Detect which cell encompasses the target text, then output its [X, Y] center coordinate. 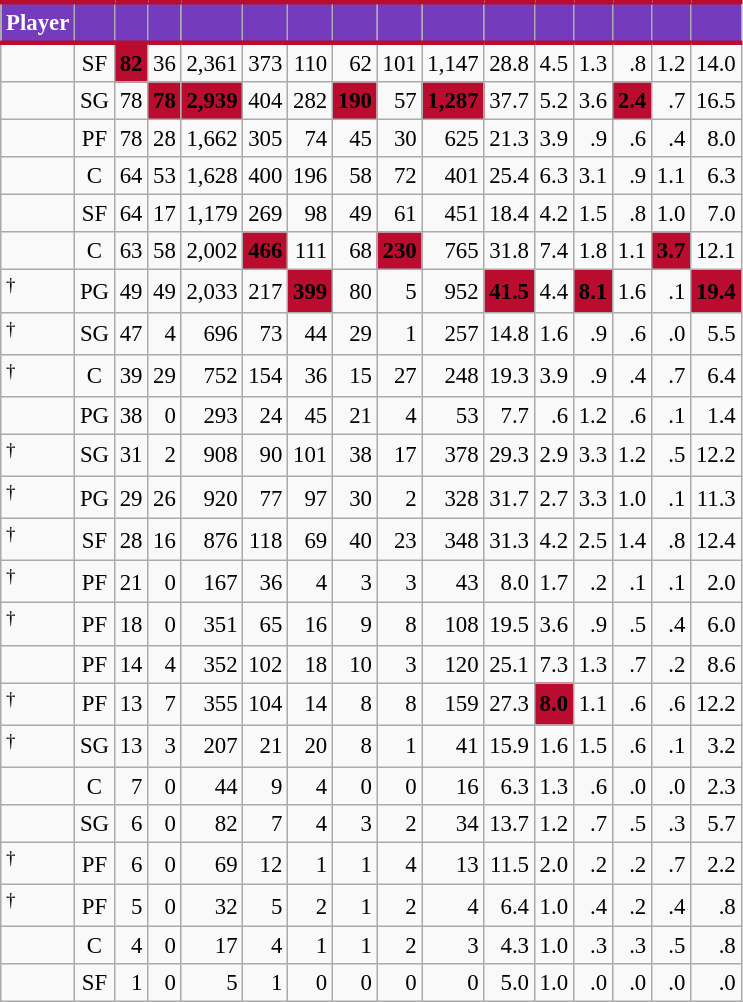
41 [453, 746]
15.9 [509, 746]
305 [266, 139]
19.4 [716, 291]
111 [310, 251]
952 [453, 291]
120 [453, 664]
4.5 [554, 62]
352 [212, 664]
625 [453, 139]
2.9 [554, 455]
7.0 [716, 214]
373 [266, 62]
12.1 [716, 251]
451 [453, 214]
25.1 [509, 664]
31.3 [509, 540]
282 [310, 101]
40 [354, 540]
23 [400, 540]
1.7 [554, 582]
27.3 [509, 704]
18.4 [509, 214]
Player [38, 22]
61 [400, 214]
5.5 [716, 333]
8.1 [592, 291]
230 [400, 251]
7.7 [509, 416]
12 [266, 863]
1.8 [592, 251]
26 [164, 497]
97 [310, 497]
378 [453, 455]
4.4 [554, 291]
2.3 [716, 786]
65 [266, 624]
404 [266, 101]
269 [266, 214]
98 [310, 214]
5.0 [509, 983]
400 [266, 176]
20 [310, 746]
27 [400, 375]
39 [130, 375]
348 [453, 540]
257 [453, 333]
77 [266, 497]
2.4 [632, 101]
190 [354, 101]
104 [266, 704]
28.8 [509, 62]
217 [266, 291]
4.3 [509, 946]
118 [266, 540]
328 [453, 497]
2.5 [592, 540]
7.4 [554, 251]
2,002 [212, 251]
21.3 [509, 139]
1,287 [453, 101]
72 [400, 176]
159 [453, 704]
19.5 [509, 624]
63 [130, 251]
3.1 [592, 176]
399 [310, 291]
31.8 [509, 251]
43 [453, 582]
10 [354, 664]
74 [310, 139]
248 [453, 375]
8.6 [716, 664]
68 [354, 251]
196 [310, 176]
1,179 [212, 214]
5.7 [716, 824]
11.5 [509, 863]
876 [212, 540]
31.7 [509, 497]
2,939 [212, 101]
24 [266, 416]
14.0 [716, 62]
765 [453, 251]
207 [212, 746]
401 [453, 176]
466 [266, 251]
11.3 [716, 497]
351 [212, 624]
696 [212, 333]
110 [310, 62]
108 [453, 624]
3.7 [672, 251]
1,628 [212, 176]
47 [130, 333]
1,662 [212, 139]
19.3 [509, 375]
13.7 [509, 824]
920 [212, 497]
31 [130, 455]
908 [212, 455]
293 [212, 416]
16.5 [716, 101]
37.7 [509, 101]
2,033 [212, 291]
62 [354, 62]
752 [212, 375]
14.8 [509, 333]
32 [212, 906]
41.5 [509, 291]
29.3 [509, 455]
6.0 [716, 624]
102 [266, 664]
2.2 [716, 863]
5.2 [554, 101]
355 [212, 704]
167 [212, 582]
25.4 [509, 176]
90 [266, 455]
80 [354, 291]
34 [453, 824]
73 [266, 333]
3.2 [716, 746]
2.7 [554, 497]
57 [400, 101]
2,361 [212, 62]
154 [266, 375]
1,147 [453, 62]
12.4 [716, 540]
15 [354, 375]
7.3 [554, 664]
